Determine the (x, y) coordinate at the center of the cell enclosing the given text.  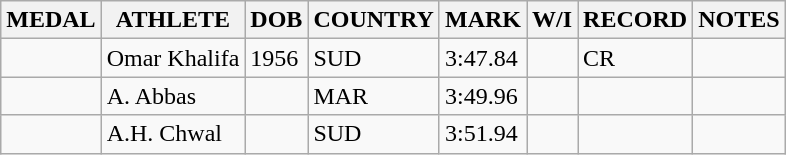
MAR (374, 96)
COUNTRY (374, 20)
RECORD (636, 20)
A.H. Chwal (173, 134)
ATHLETE (173, 20)
NOTES (739, 20)
CR (636, 58)
Omar Khalifa (173, 58)
MARK (482, 20)
3:51.94 (482, 134)
MEDAL (51, 20)
DOB (276, 20)
W/I (552, 20)
3:49.96 (482, 96)
3:47.84 (482, 58)
1956 (276, 58)
A. Abbas (173, 96)
